Provide the (X, Y) coordinate of the cell's center where the given text is located.  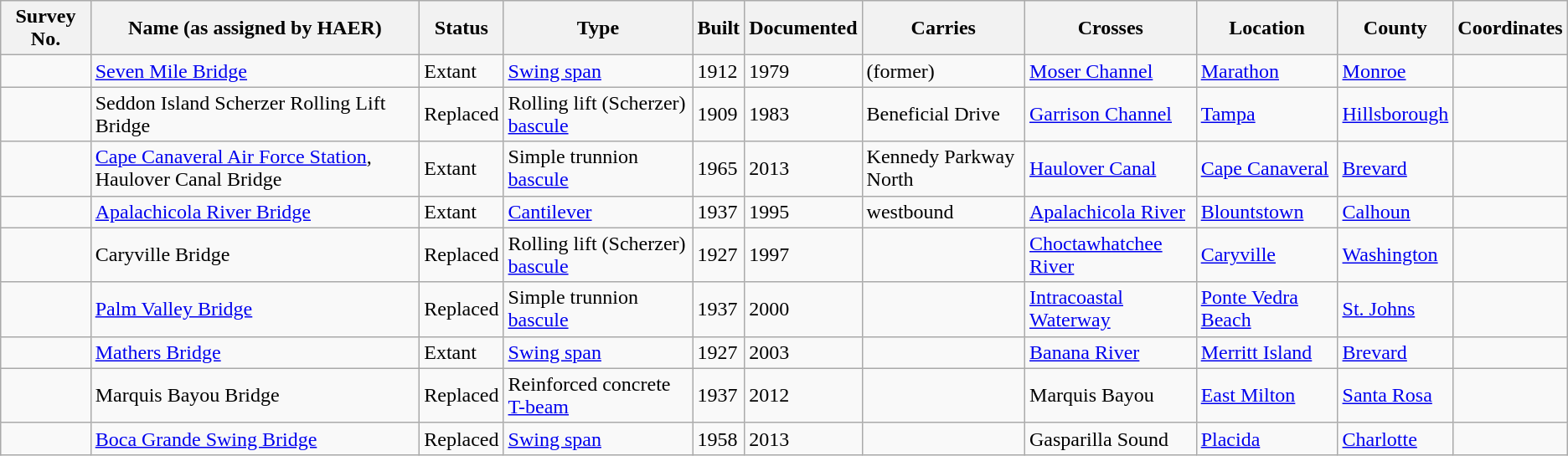
Location (1266, 28)
Built (719, 28)
Santa Rosa (1395, 395)
1909 (719, 114)
Tampa (1266, 114)
Gasparilla Sound (1111, 438)
Washington (1395, 254)
1965 (719, 169)
Intracoastal Waterway (1111, 310)
1979 (803, 71)
Kennedy Parkway North (943, 169)
Coordinates (1510, 28)
Caryville Bridge (255, 254)
Apalachicola River Bridge (255, 212)
Reinforced concrete T-beam (598, 395)
County (1395, 28)
Cape Canaveral (1266, 169)
Ponte Vedra Beach (1266, 310)
Name (as assigned by HAER) (255, 28)
Documented (803, 28)
St. Johns (1395, 310)
Apalachicola River (1111, 212)
East Milton (1266, 395)
Merritt Island (1266, 352)
Cantilever (598, 212)
Type (598, 28)
Survey No. (45, 28)
Garrison Channel (1111, 114)
Palm Valley Bridge (255, 310)
Caryville (1266, 254)
Hillsborough (1395, 114)
westbound (943, 212)
Seddon Island Scherzer Rolling Lift Bridge (255, 114)
Banana River (1111, 352)
Blountstown (1266, 212)
1958 (719, 438)
Moser Channel (1111, 71)
Marquis Bayou (1111, 395)
1997 (803, 254)
Cape Canaveral Air Force Station, Haulover Canal Bridge (255, 169)
Carries (943, 28)
Calhoun (1395, 212)
Monroe (1395, 71)
2000 (803, 310)
Charlotte (1395, 438)
1995 (803, 212)
Mathers Bridge (255, 352)
2003 (803, 352)
Seven Mile Bridge (255, 71)
2012 (803, 395)
1912 (719, 71)
Marquis Bayou Bridge (255, 395)
Haulover Canal (1111, 169)
Choctawhatchee River (1111, 254)
(former) (943, 71)
Marathon (1266, 71)
Crosses (1111, 28)
1983 (803, 114)
Status (462, 28)
Beneficial Drive (943, 114)
Placida (1266, 438)
Boca Grande Swing Bridge (255, 438)
